Return the (X, Y) coordinate for the center point of the cell that contains the specified text.  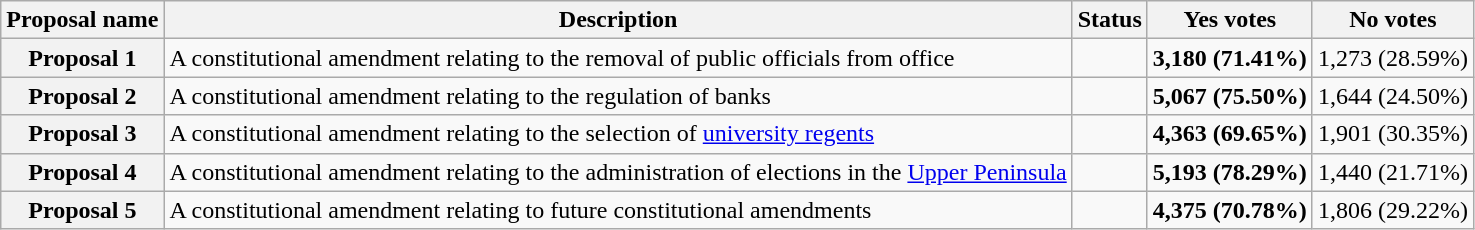
4,363 (69.65%) (1230, 134)
1,806 (29.22%) (1392, 210)
A constitutional amendment relating to the removal of public officials from office (618, 58)
A constitutional amendment relating to the administration of elections in the Upper Peninsula (618, 172)
5,193 (78.29%) (1230, 172)
Proposal 2 (82, 96)
1,273 (28.59%) (1392, 58)
Proposal 3 (82, 134)
5,067 (75.50%) (1230, 96)
4,375 (70.78%) (1230, 210)
No votes (1392, 20)
1,644 (24.50%) (1392, 96)
A constitutional amendment relating to the regulation of banks (618, 96)
Yes votes (1230, 20)
Description (618, 20)
A constitutional amendment relating to future constitutional amendments (618, 210)
3,180 (71.41%) (1230, 58)
1,901 (30.35%) (1392, 134)
Proposal 1 (82, 58)
A constitutional amendment relating to the selection of university regents (618, 134)
Proposal 5 (82, 210)
Proposal name (82, 20)
Status (1110, 20)
1,440 (21.71%) (1392, 172)
Proposal 4 (82, 172)
